Return [X, Y] of the center of cell containing provided text 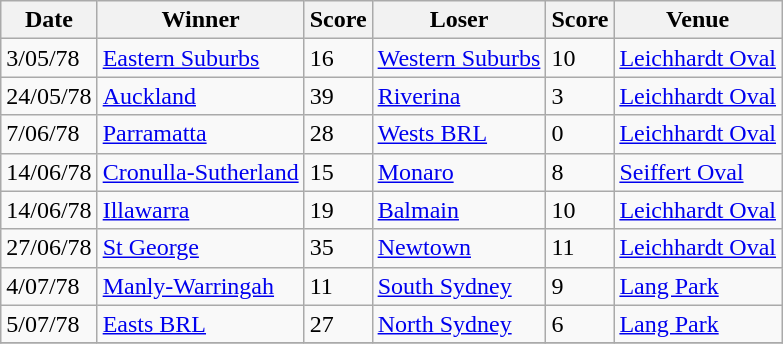
Eastern Suburbs [200, 58]
Date [49, 20]
3 [580, 96]
Newtown [459, 248]
Balmain [459, 210]
Wests BRL [459, 134]
24/05/78 [49, 96]
4/07/78 [49, 286]
35 [338, 248]
Loser [459, 20]
Cronulla-Sutherland [200, 172]
Monaro [459, 172]
Easts BRL [200, 324]
Seiffert Oval [698, 172]
Parramatta [200, 134]
28 [338, 134]
7/06/78 [49, 134]
39 [338, 96]
9 [580, 286]
Venue [698, 20]
0 [580, 134]
Western Suburbs [459, 58]
South Sydney [459, 286]
6 [580, 324]
North Sydney [459, 324]
Illawarra [200, 210]
St George [200, 248]
Riverina [459, 96]
16 [338, 58]
Auckland [200, 96]
27/06/78 [49, 248]
5/07/78 [49, 324]
Winner [200, 20]
27 [338, 324]
8 [580, 172]
19 [338, 210]
Manly-Warringah [200, 286]
15 [338, 172]
3/05/78 [49, 58]
